Return (x, y) of the center of cell containing provided text 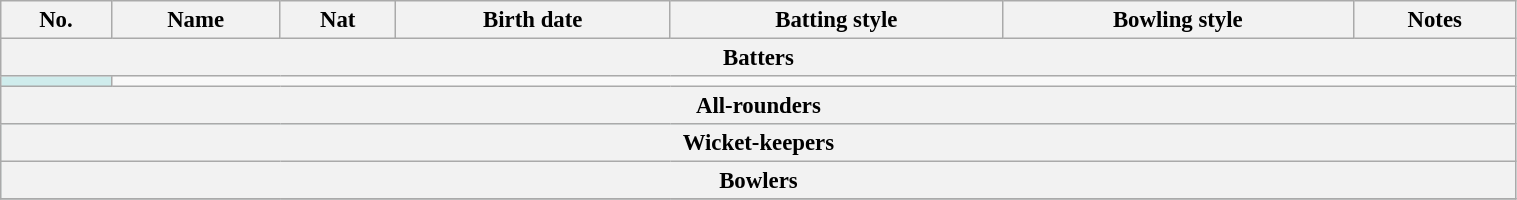
Name (196, 20)
No. (56, 20)
Wicket-keepers (758, 143)
Bowling style (1178, 20)
Batting style (836, 20)
Birth date (532, 20)
Bowlers (758, 181)
Notes (1434, 20)
All-rounders (758, 106)
Batters (758, 58)
Nat (338, 20)
